For the text-containing cell, return its midpoint in (x, y) coordinate format. 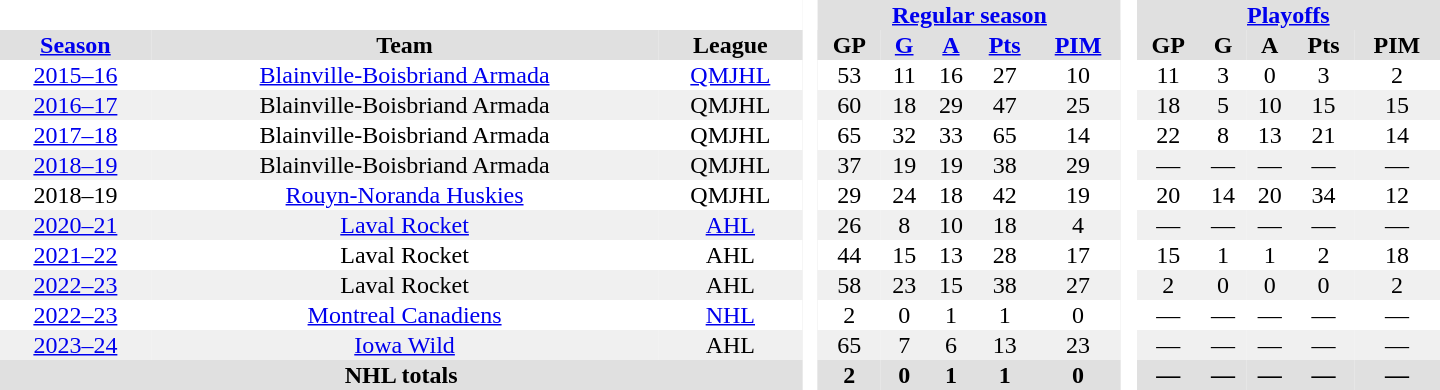
2020–21 (76, 225)
NHL totals (401, 375)
5 (1224, 105)
Regular season (970, 15)
28 (1004, 255)
42 (1004, 195)
34 (1324, 195)
12 (1397, 195)
4 (1078, 225)
24 (904, 195)
Montreal Canadiens (405, 315)
NHL (730, 315)
32 (904, 135)
33 (952, 135)
6 (952, 345)
7 (904, 345)
53 (850, 75)
Rouyn-Noranda Huskies (405, 195)
25 (1078, 105)
2015–16 (76, 75)
58 (850, 285)
26 (850, 225)
2021–22 (76, 255)
2023–24 (76, 345)
Playoffs (1288, 15)
Team (405, 45)
44 (850, 255)
17 (1078, 255)
Iowa Wild (405, 345)
22 (1168, 135)
47 (1004, 105)
37 (850, 165)
League (730, 45)
2016–17 (76, 105)
2017–18 (76, 135)
16 (952, 75)
21 (1324, 135)
60 (850, 105)
Season (76, 45)
